Find where the given text appears and provide that cell's center as [x, y] coordinate. 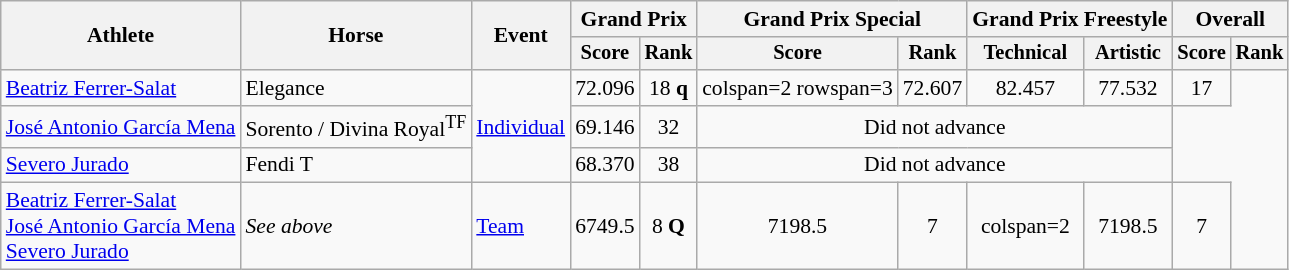
Grand Prix Special [832, 19]
Sorento / Divina RoyalTF [356, 126]
Beatriz Ferrer-Salat [121, 88]
32 [669, 126]
38 [669, 165]
Overall [1230, 19]
Technical [1025, 54]
69.146 [604, 126]
77.532 [1128, 88]
colspan=2 [1025, 226]
17 [1201, 88]
6749.5 [604, 226]
Artistic [1128, 54]
8 Q [669, 226]
Severo Jurado [121, 165]
72.607 [932, 88]
Event [520, 36]
72.096 [604, 88]
Horse [356, 36]
colspan=2 rowspan=3 [798, 88]
Individual [520, 126]
68.370 [604, 165]
Grand Prix [634, 19]
18 q [669, 88]
Beatriz Ferrer-SalatJosé Antonio García MenaSevero Jurado [121, 226]
José Antonio García Mena [121, 126]
Elegance [356, 88]
See above [356, 226]
Grand Prix Freestyle [1070, 19]
Athlete [121, 36]
Team [520, 226]
Fendi T [356, 165]
82.457 [1025, 88]
